Locate the cell with the specified text and output its (x, y) center coordinate. 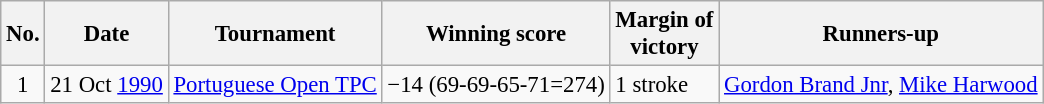
Margin ofvictory (664, 34)
1 stroke (664, 85)
Date (106, 34)
−14 (69-69-65-71=274) (496, 85)
21 Oct 1990 (106, 85)
Gordon Brand Jnr, Mike Harwood (881, 85)
Runners-up (881, 34)
No. (23, 34)
Portuguese Open TPC (275, 85)
1 (23, 85)
Tournament (275, 34)
Winning score (496, 34)
